Return (x, y) of the center of cell containing provided text 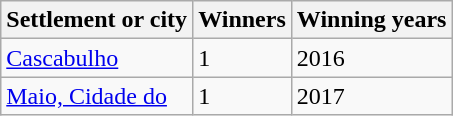
Settlement or city (97, 20)
2017 (372, 96)
2016 (372, 58)
Cascabulho (97, 58)
Winning years (372, 20)
Winners (242, 20)
Maio, Cidade do (97, 96)
